Output the [X, Y] coordinate of the center of the cell containing the given text.  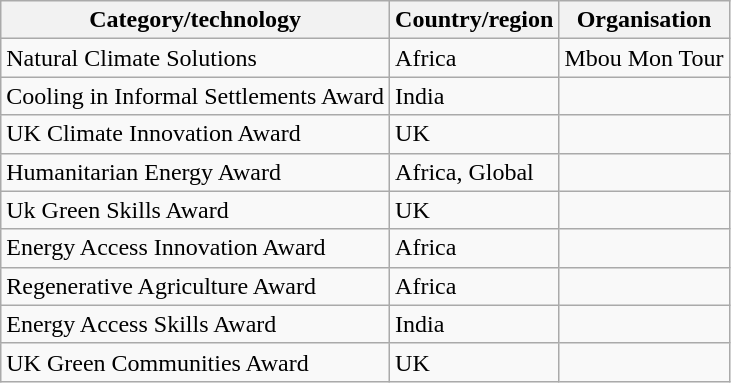
Category/technology [196, 20]
Energy Access Skills Award [196, 324]
Organisation [644, 20]
Humanitarian Energy Award [196, 172]
Energy Access Innovation Award [196, 248]
Uk Green Skills Award [196, 210]
Natural Climate Solutions [196, 58]
Africa, Global [474, 172]
Regenerative Agriculture Award [196, 286]
Mbou Mon Tour [644, 58]
UK Climate Innovation Award [196, 134]
UK Green Communities Award [196, 362]
Cooling in Informal Settlements Award [196, 96]
Country/region [474, 20]
